Capture the cell that displays the provided text and extract its [x, y] central coordinate. 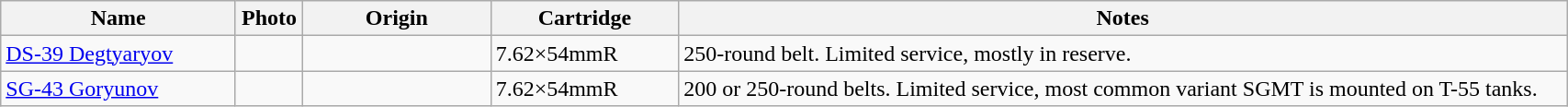
Photo [268, 18]
Cartridge [584, 18]
Notes [1122, 18]
250-round belt. Limited service, mostly in reserve. [1122, 53]
SG-43 Goryunov [118, 89]
DS-39 Degtyaryov [118, 53]
200 or 250-round belts. Limited service, most common variant SGMT is mounted on T-55 tanks. [1122, 89]
Name [118, 18]
Origin [397, 18]
